Scan for the cell matching the given text and deliver its [X, Y] coordinate at center. 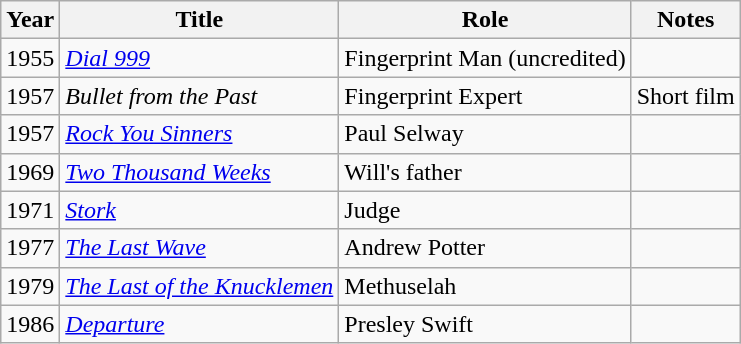
The Last Wave [200, 248]
Two Thousand Weeks [200, 172]
The Last of the Knucklemen [200, 286]
Fingerprint Expert [485, 96]
Year [30, 20]
Presley Swift [485, 324]
Notes [686, 20]
Dial 999 [200, 58]
Stork [200, 210]
1986 [30, 324]
Will's father [485, 172]
Title [200, 20]
1969 [30, 172]
1955 [30, 58]
Fingerprint Man (uncredited) [485, 58]
Short film [686, 96]
Andrew Potter [485, 248]
1977 [30, 248]
Judge [485, 210]
Methuselah [485, 286]
Paul Selway [485, 134]
Bullet from the Past [200, 96]
1971 [30, 210]
Rock You Sinners [200, 134]
Departure [200, 324]
1979 [30, 286]
Role [485, 20]
